For the text-containing cell, return its midpoint in (x, y) coordinate format. 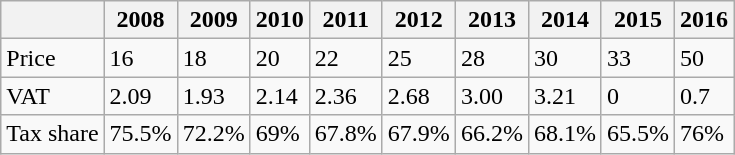
Price (52, 58)
2011 (346, 20)
33 (638, 58)
69% (280, 134)
16 (140, 58)
Tax share (52, 134)
30 (564, 58)
65.5% (638, 134)
66.2% (492, 134)
3.00 (492, 96)
0.7 (704, 96)
75.5% (140, 134)
2.14 (280, 96)
3.21 (564, 96)
2010 (280, 20)
67.8% (346, 134)
22 (346, 58)
0 (638, 96)
20 (280, 58)
2012 (418, 20)
76% (704, 134)
2008 (140, 20)
72.2% (214, 134)
67.9% (418, 134)
2009 (214, 20)
25 (418, 58)
18 (214, 58)
2016 (704, 20)
68.1% (564, 134)
2014 (564, 20)
2.68 (418, 96)
50 (704, 58)
2015 (638, 20)
1.93 (214, 96)
28 (492, 58)
2.09 (140, 96)
2013 (492, 20)
2.36 (346, 96)
VAT (52, 96)
